Extract the [x, y] coordinate from the center of the cell holding the provided text.  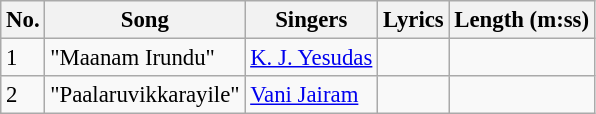
K. J. Yesudas [312, 58]
Length (m:ss) [522, 20]
Lyrics [414, 20]
2 [23, 95]
No. [23, 20]
1 [23, 58]
Vani Jairam [312, 95]
Song [145, 20]
"Paalaruvikkarayile" [145, 95]
"Maanam Irundu" [145, 58]
Singers [312, 20]
